Scan for the cell matching the given text and deliver its [X, Y] coordinate at center. 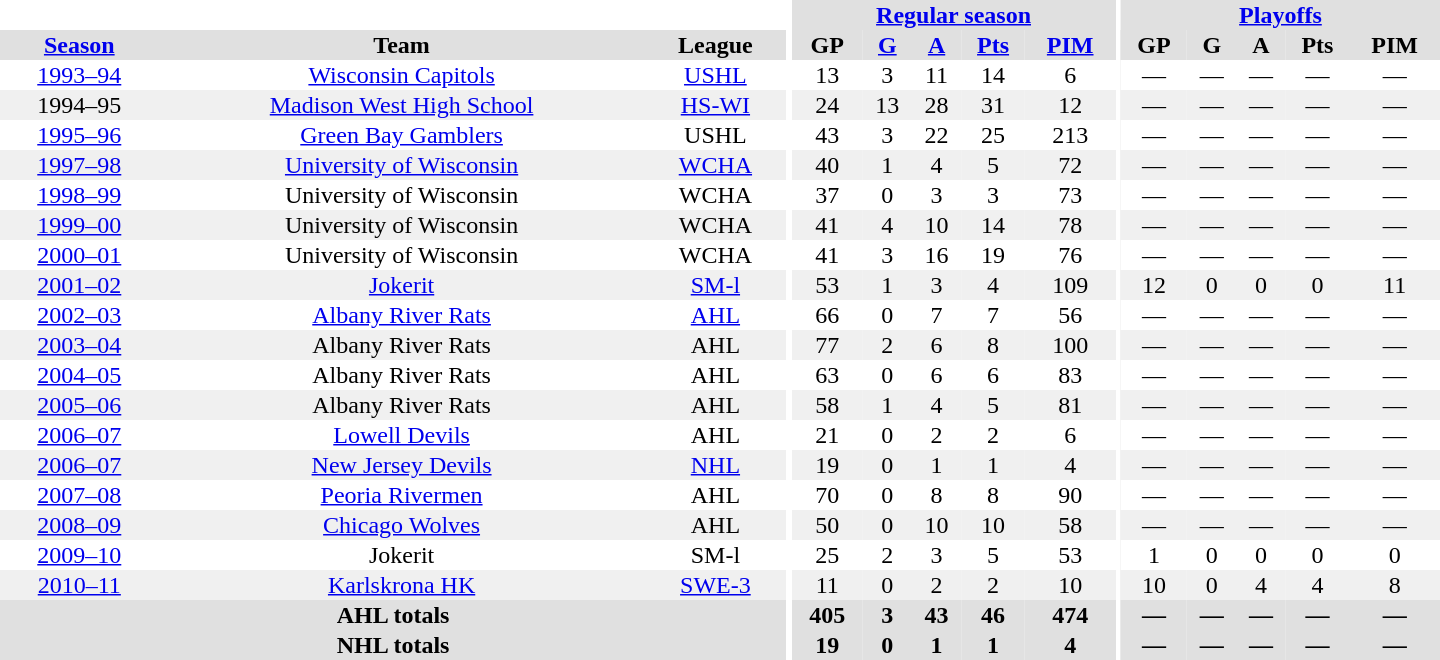
Regular season [954, 15]
76 [1070, 255]
83 [1070, 375]
1993–94 [80, 75]
2003–04 [80, 345]
81 [1070, 405]
League [716, 45]
63 [828, 375]
24 [828, 105]
New Jersey Devils [402, 465]
Karlskrona HK [402, 585]
2007–08 [80, 495]
SWE-3 [716, 585]
NHL totals [393, 645]
Team [402, 45]
1999–00 [80, 225]
78 [1070, 225]
Madison West High School [402, 105]
77 [828, 345]
109 [1070, 285]
Season [80, 45]
70 [828, 495]
405 [828, 615]
AHL totals [393, 615]
2010–11 [80, 585]
Chicago Wolves [402, 525]
2008–09 [80, 525]
1998–99 [80, 195]
16 [936, 255]
Playoffs [1280, 15]
Lowell Devils [402, 435]
1997–98 [80, 165]
HS-WI [716, 105]
37 [828, 195]
28 [936, 105]
474 [1070, 615]
Green Bay Gamblers [402, 135]
66 [828, 315]
213 [1070, 135]
2005–06 [80, 405]
22 [936, 135]
2000–01 [80, 255]
73 [1070, 195]
2004–05 [80, 375]
31 [993, 105]
21 [828, 435]
46 [993, 615]
50 [828, 525]
100 [1070, 345]
40 [828, 165]
Peoria Rivermen [402, 495]
2001–02 [80, 285]
2002–03 [80, 315]
2009–10 [80, 555]
56 [1070, 315]
1994–95 [80, 105]
Wisconsin Capitols [402, 75]
90 [1070, 495]
NHL [716, 465]
1995–96 [80, 135]
72 [1070, 165]
